Identify which cell holds the provided text, then report its [x, y] central coordinate. 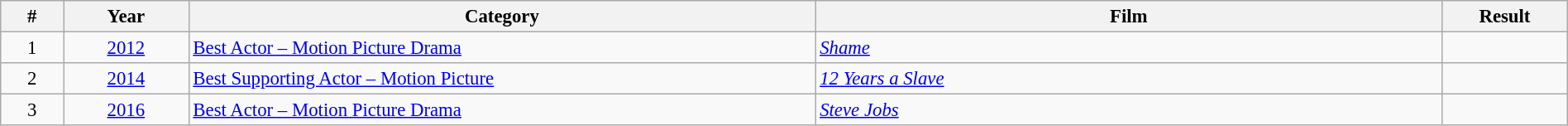
# [32, 17]
12 Years a Slave [1129, 79]
Result [1505, 17]
Steve Jobs [1129, 110]
2016 [126, 110]
Shame [1129, 48]
2012 [126, 48]
3 [32, 110]
Year [126, 17]
Film [1129, 17]
2 [32, 79]
1 [32, 48]
2014 [126, 79]
Category [502, 17]
Best Supporting Actor – Motion Picture [502, 79]
